Determine the (x, y) coordinate at the center of the cell enclosing the given text.  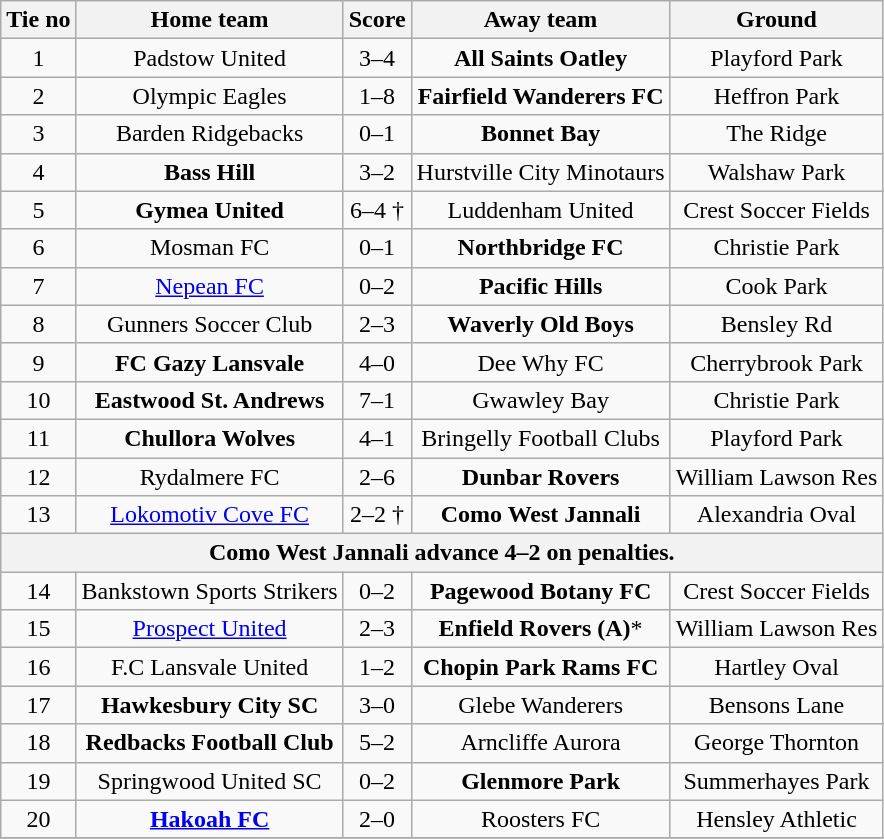
Bensley Rd (776, 324)
All Saints Oatley (540, 58)
Nepean FC (210, 286)
Hakoah FC (210, 819)
Chopin Park Rams FC (540, 667)
4–0 (377, 362)
7–1 (377, 400)
Walshaw Park (776, 172)
Gymea United (210, 210)
9 (38, 362)
Roosters FC (540, 819)
Luddenham United (540, 210)
Cherrybrook Park (776, 362)
Rydalmere FC (210, 477)
3–4 (377, 58)
7 (38, 286)
Hensley Athletic (776, 819)
12 (38, 477)
6 (38, 248)
Home team (210, 20)
The Ridge (776, 134)
Mosman FC (210, 248)
Score (377, 20)
Como West Jannali (540, 515)
Olympic Eagles (210, 96)
13 (38, 515)
18 (38, 743)
F.C Lansvale United (210, 667)
Heffron Park (776, 96)
Dee Why FC (540, 362)
Pacific Hills (540, 286)
Arncliffe Aurora (540, 743)
Lokomotiv Cove FC (210, 515)
Hawkesbury City SC (210, 705)
4 (38, 172)
Prospect United (210, 629)
Bensons Lane (776, 705)
Away team (540, 20)
Gwawley Bay (540, 400)
Chullora Wolves (210, 438)
1–2 (377, 667)
Springwood United SC (210, 781)
2–6 (377, 477)
Tie no (38, 20)
Barden Ridgebacks (210, 134)
George Thornton (776, 743)
4–1 (377, 438)
20 (38, 819)
Redbacks Football Club (210, 743)
Enfield Rovers (A)* (540, 629)
Pagewood Botany FC (540, 591)
Hartley Oval (776, 667)
Gunners Soccer Club (210, 324)
Bass Hill (210, 172)
Bringelly Football Clubs (540, 438)
Ground (776, 20)
14 (38, 591)
3–2 (377, 172)
Hurstville City Minotaurs (540, 172)
10 (38, 400)
6–4 † (377, 210)
Northbridge FC (540, 248)
3 (38, 134)
Waverly Old Boys (540, 324)
Dunbar Rovers (540, 477)
Bankstown Sports Strikers (210, 591)
Summerhayes Park (776, 781)
5 (38, 210)
Glebe Wanderers (540, 705)
1–8 (377, 96)
11 (38, 438)
Glenmore Park (540, 781)
8 (38, 324)
Bonnet Bay (540, 134)
3–0 (377, 705)
19 (38, 781)
1 (38, 58)
2–0 (377, 819)
Alexandria Oval (776, 515)
5–2 (377, 743)
Como West Jannali advance 4–2 on penalties. (442, 553)
2 (38, 96)
Eastwood St. Andrews (210, 400)
17 (38, 705)
15 (38, 629)
Fairfield Wanderers FC (540, 96)
Padstow United (210, 58)
16 (38, 667)
2–2 † (377, 515)
Cook Park (776, 286)
FC Gazy Lansvale (210, 362)
